Output the (x, y) coordinate of the center of the cell containing the given text.  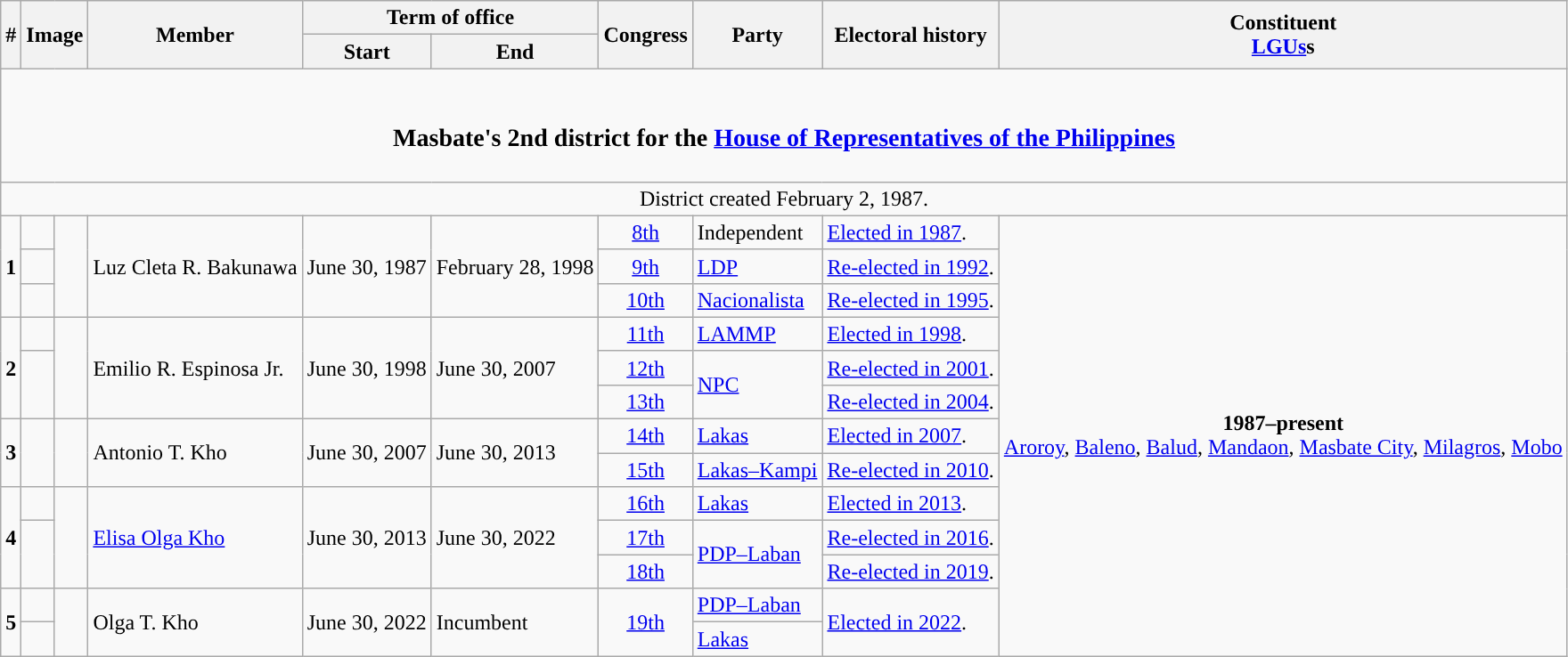
Nacionalista (757, 300)
Term of office (451, 18)
1 (11, 266)
LAMMP (757, 334)
12th (645, 368)
NPC (757, 385)
Elected in 2022. (911, 622)
District created February 2, 1987. (784, 199)
LDP (757, 266)
Masbate's 2nd district for the House of Representatives of the Philippines (784, 125)
5 (11, 622)
Re-elected in 1992. (911, 266)
Elisa Olga Kho (195, 538)
Elected in 2013. (911, 504)
8th (645, 232)
Start (367, 52)
# (11, 35)
End (515, 52)
2 (11, 368)
Member (195, 35)
10th (645, 300)
Antonio T. Kho (195, 453)
Re-elected in 2001. (911, 368)
19th (645, 622)
17th (645, 538)
Re-elected in 2004. (911, 401)
1987–presentAroroy, Baleno, Balud, Mandaon, Masbate City, Milagros, Mobo (1283, 436)
Congress (645, 35)
Re-elected in 2019. (911, 572)
9th (645, 266)
Incumbent (515, 622)
Lakas–Kampi (757, 470)
Luz Cleta R. Bakunawa (195, 266)
13th (645, 401)
Elected in 2007. (911, 436)
Re-elected in 2016. (911, 538)
Re-elected in 1995. (911, 300)
Independent (757, 232)
Emilio R. Espinosa Jr. (195, 368)
18th (645, 572)
Re-elected in 2010. (911, 470)
Party (757, 35)
14th (645, 436)
Electoral history (911, 35)
February 28, 1998 (515, 266)
ConstituentLGUss (1283, 35)
Elected in 1987. (911, 232)
Elected in 1998. (911, 334)
3 (11, 453)
15th (645, 470)
Olga T. Kho (195, 622)
Image (55, 35)
4 (11, 538)
June 30, 1987 (367, 266)
16th (645, 504)
June 30, 1998 (367, 368)
11th (645, 334)
